Determine the (x, y) coordinate at the center of the cell enclosing the given text.  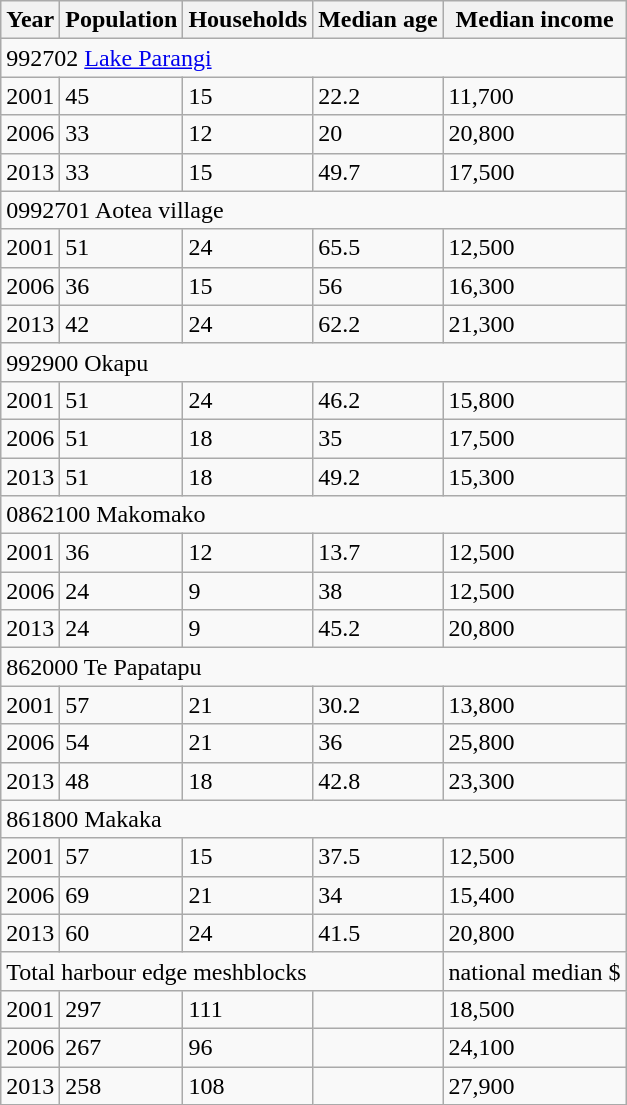
56 (378, 286)
0992701 Aotea village (314, 210)
45.2 (378, 629)
Median income (534, 20)
21,300 (534, 324)
22.2 (378, 96)
65.5 (378, 248)
69 (122, 895)
267 (122, 1047)
42 (122, 324)
49.2 (378, 477)
Year (30, 20)
48 (122, 781)
25,800 (534, 743)
Households (248, 20)
11,700 (534, 96)
992900 Okapu (314, 362)
Median age (378, 20)
108 (248, 1085)
54 (122, 743)
15,400 (534, 895)
41.5 (378, 933)
38 (378, 591)
national median $ (534, 971)
Total harbour edge meshblocks (222, 971)
20 (378, 134)
46.2 (378, 400)
15,300 (534, 477)
0862100 Makomako (314, 515)
992702 Lake Parangi (314, 58)
45 (122, 96)
23,300 (534, 781)
Population (122, 20)
35 (378, 438)
49.7 (378, 172)
861800 Makaka (314, 819)
16,300 (534, 286)
111 (248, 1009)
27,900 (534, 1085)
13,800 (534, 705)
30.2 (378, 705)
34 (378, 895)
60 (122, 933)
24,100 (534, 1047)
42.8 (378, 781)
258 (122, 1085)
96 (248, 1047)
15,800 (534, 400)
13.7 (378, 553)
862000 Te Papatapu (314, 667)
297 (122, 1009)
18,500 (534, 1009)
37.5 (378, 857)
62.2 (378, 324)
